Find where the given text appears and provide that cell's center as (x, y) coordinate. 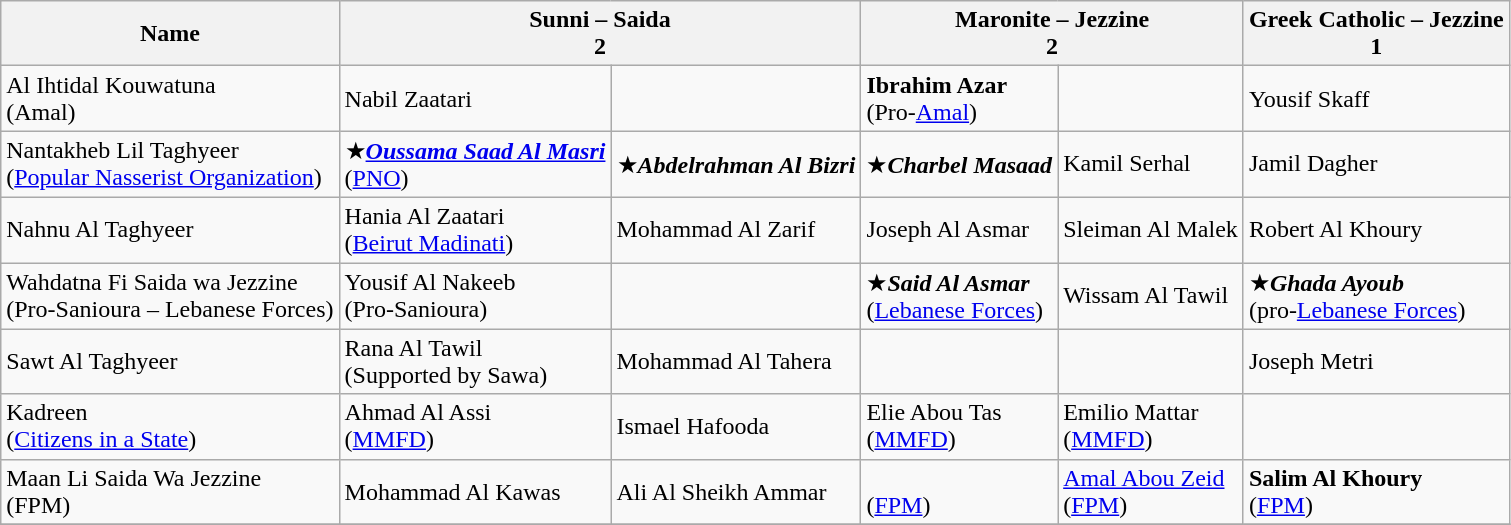
★Oussama Saad Al Masri(PNO) (475, 164)
Elie Abou Tas(MMFD) (960, 426)
Al Ihtidal Kouwatuna(Amal) (170, 98)
Sawt Al Taghyeer (170, 362)
Nabil Zaatari (475, 98)
★Ghada Ayoub(pro-Lebanese Forces) (1376, 296)
Nantakheb Lil Taghyeer(Popular Nasserist Organization) (170, 164)
Nahnu Al Taghyeer (170, 230)
★Charbel Masaad (960, 164)
Yousif Skaff (1376, 98)
Name (170, 34)
Joseph Al Asmar (960, 230)
Ahmad Al Assi(MMFD) (475, 426)
Mohammad Al Tahera (736, 362)
Mohammad Al Kawas (475, 492)
Robert Al Khoury (1376, 230)
(FPM) (960, 492)
Jamil Dagher (1376, 164)
Joseph Metri (1376, 362)
Rana Al Tawil(Supported by Sawa) (475, 362)
Mohammad Al Zarif (736, 230)
Amal Abou Zeid(FPM) (1151, 492)
★Abdelrahman Al Bizri (736, 164)
Wahdatna Fi Saida wa Jezzine(Pro-Sanioura – Lebanese Forces) (170, 296)
Salim Al Khoury(FPM) (1376, 492)
Maronite – Jezzine2 (1052, 34)
Greek Catholic – Jezzine1 (1376, 34)
Wissam Al Tawil (1151, 296)
Ibrahim Azar(Pro-Amal) (960, 98)
★Said Al Asmar(Lebanese Forces) (960, 296)
Ismael Hafooda (736, 426)
Sunni – Saida2 (600, 34)
Yousif Al Nakeeb(Pro-Sanioura) (475, 296)
Hania Al Zaatari(Beirut Madinati) (475, 230)
Maan Li Saida Wa Jezzine(FPM) (170, 492)
Kadreen(Citizens in a State) (170, 426)
Emilio Mattar(MMFD) (1151, 426)
Ali Al Sheikh Ammar (736, 492)
Kamil Serhal (1151, 164)
Sleiman Al Malek (1151, 230)
